From the cell containing the given text, extract its center point as [x, y] coordinate. 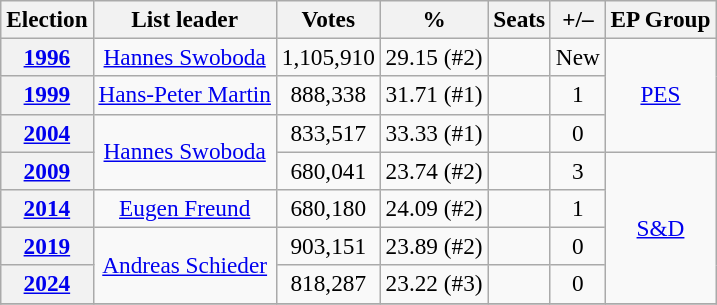
888,338 [328, 95]
Andreas Schieder [184, 265]
29.15 (#2) [434, 57]
S&D [660, 226]
680,041 [328, 170]
833,517 [328, 133]
23.89 (#2) [434, 246]
1,105,910 [328, 57]
1996 [47, 57]
+/– [578, 19]
24.09 (#2) [434, 208]
Eugen Freund [184, 208]
1999 [47, 95]
33.33 (#1) [434, 133]
2004 [47, 133]
EP Group [660, 19]
Votes [328, 19]
Seats [520, 19]
New [578, 57]
903,151 [328, 246]
PES [660, 94]
2009 [47, 170]
23.74 (#2) [434, 170]
2014 [47, 208]
2024 [47, 284]
Election [47, 19]
818,287 [328, 284]
31.71 (#1) [434, 95]
Hans-Peter Martin [184, 95]
3 [578, 170]
% [434, 19]
680,180 [328, 208]
2019 [47, 246]
List leader [184, 19]
23.22 (#3) [434, 284]
